Identify which cell holds the provided text, then report its [x, y] central coordinate. 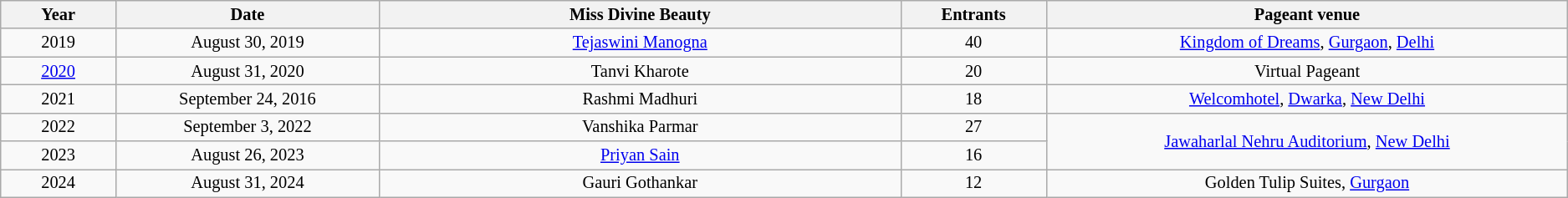
Rashmi Madhuri [640, 99]
August 26, 2023 [248, 155]
Tanvi Kharote [640, 71]
August 30, 2019 [248, 43]
Golden Tulip Suites, Gurgaon [1307, 183]
August 31, 2020 [248, 71]
20 [973, 71]
2024 [59, 183]
2022 [59, 127]
16 [973, 155]
Kingdom of Dreams, Gurgaon, Delhi [1307, 43]
Date [248, 14]
18 [973, 99]
Miss Divine Beauty [640, 14]
Gauri Gothankar [640, 183]
Year [59, 14]
40 [973, 43]
Virtual Pageant [1307, 71]
12 [973, 183]
2019 [59, 43]
2020 [59, 71]
Vanshika Parmar [640, 127]
2021 [59, 99]
September 3, 2022 [248, 127]
2023 [59, 155]
Priyan Sain [640, 155]
Pageant venue [1307, 14]
Welcomhotel, Dwarka, New Delhi [1307, 99]
Tejaswini Manogna [640, 43]
27 [973, 127]
Jawaharlal Nehru Auditorium, New Delhi [1307, 140]
September 24, 2016 [248, 99]
August 31, 2024 [248, 183]
Entrants [973, 14]
